From the cell containing the given text, extract its center point as [x, y] coordinate. 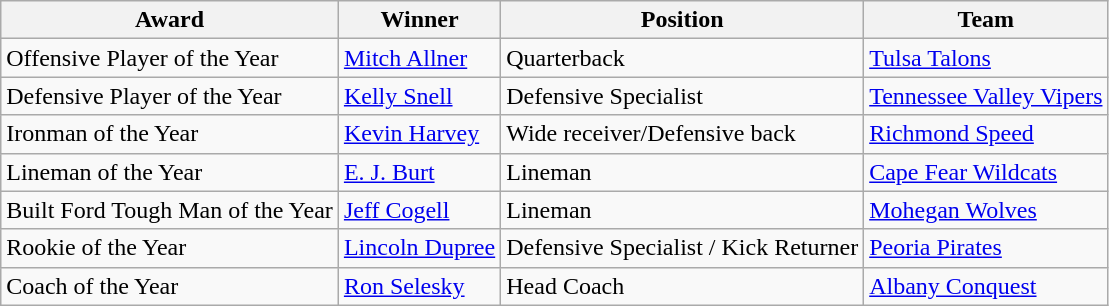
Lineman of the Year [170, 172]
Built Ford Tough Man of the Year [170, 210]
Head Coach [682, 286]
Quarterback [682, 58]
Tulsa Talons [986, 58]
Wide receiver/Defensive back [682, 134]
Mohegan Wolves [986, 210]
Albany Conquest [986, 286]
Ron Selesky [419, 286]
Offensive Player of the Year [170, 58]
Defensive Specialist [682, 96]
Winner [419, 20]
Mitch Allner [419, 58]
Coach of the Year [170, 286]
Defensive Player of the Year [170, 96]
Position [682, 20]
Lincoln Dupree [419, 248]
Rookie of the Year [170, 248]
Kevin Harvey [419, 134]
Cape Fear Wildcats [986, 172]
Award [170, 20]
Peoria Pirates [986, 248]
E. J. Burt [419, 172]
Kelly Snell [419, 96]
Ironman of the Year [170, 134]
Richmond Speed [986, 134]
Team [986, 20]
Defensive Specialist / Kick Returner [682, 248]
Tennessee Valley Vipers [986, 96]
Jeff Cogell [419, 210]
